Identify which cell holds the provided text, then report its [X, Y] central coordinate. 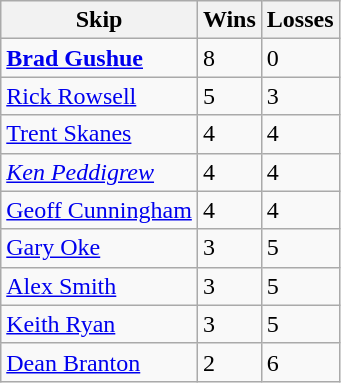
6 [300, 362]
Dean Branton [100, 362]
8 [229, 58]
Gary Oke [100, 248]
Geoff Cunningham [100, 210]
Keith Ryan [100, 324]
0 [300, 58]
Rick Rowsell [100, 96]
Alex Smith [100, 286]
Skip [100, 20]
Brad Gushue [100, 58]
2 [229, 362]
Trent Skanes [100, 134]
Wins [229, 20]
Losses [300, 20]
Ken Peddigrew [100, 172]
